Scan for the cell matching the given text and deliver its [x, y] coordinate at center. 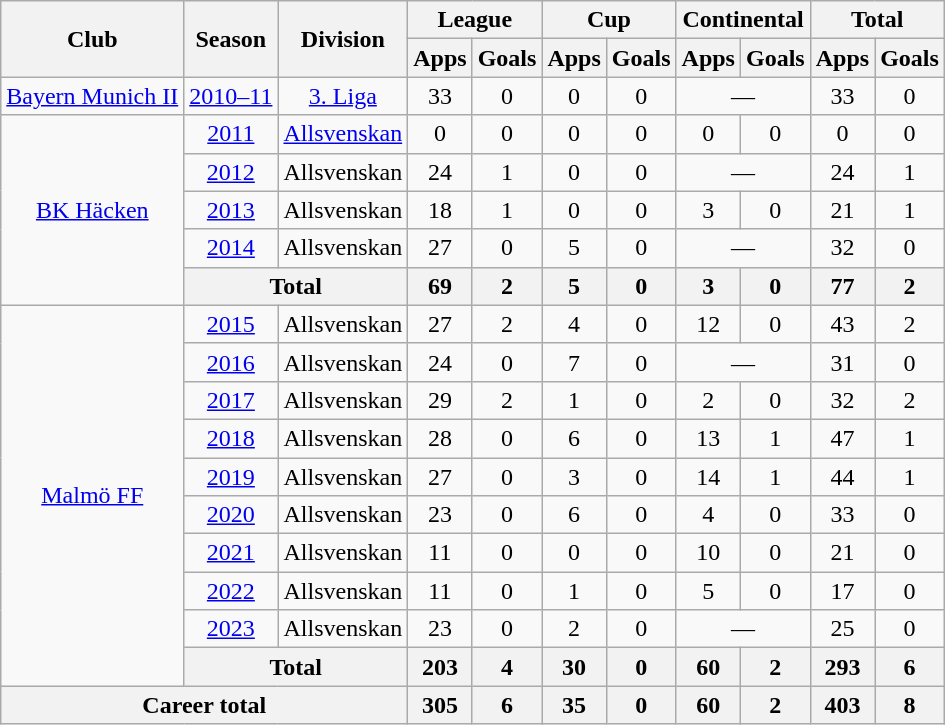
2021 [231, 553]
Club [92, 39]
2020 [231, 515]
305 [440, 705]
17 [842, 591]
77 [842, 286]
2014 [231, 248]
2023 [231, 629]
Continental [743, 20]
44 [842, 477]
13 [708, 438]
Cup [609, 20]
12 [708, 324]
Bayern Munich II [92, 96]
2012 [231, 172]
3. Liga [343, 96]
203 [440, 667]
43 [842, 324]
293 [842, 667]
2022 [231, 591]
69 [440, 286]
2013 [231, 210]
Season [231, 39]
47 [842, 438]
30 [574, 667]
10 [708, 553]
2015 [231, 324]
2016 [231, 362]
31 [842, 362]
2017 [231, 400]
2010–11 [231, 96]
2018 [231, 438]
403 [842, 705]
18 [440, 210]
28 [440, 438]
League [475, 20]
25 [842, 629]
14 [708, 477]
29 [440, 400]
Division [343, 39]
BK Häcken [92, 210]
7 [574, 362]
8 [910, 705]
2011 [231, 134]
Career total [204, 705]
2019 [231, 477]
Malmö FF [92, 496]
35 [574, 705]
